Output the [X, Y] coordinate of the center of the cell containing the given text.  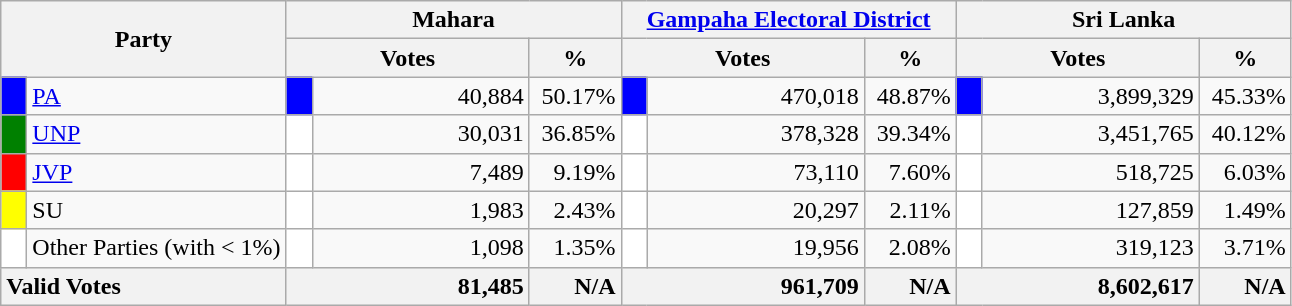
518,725 [1090, 172]
Party [144, 39]
378,328 [756, 134]
8,602,617 [1078, 286]
3.71% [1245, 248]
9.19% [575, 172]
Gampaha Electoral District [788, 20]
Mahara [454, 20]
20,297 [756, 210]
73,110 [756, 172]
JVP [156, 172]
Other Parties (with < 1%) [156, 248]
81,485 [408, 286]
1,098 [420, 248]
1,983 [420, 210]
1.35% [575, 248]
39.34% [910, 134]
48.87% [910, 96]
2.43% [575, 210]
6.03% [1245, 172]
30,031 [420, 134]
40,884 [420, 96]
127,859 [1090, 210]
PA [156, 96]
45.33% [1245, 96]
961,709 [742, 286]
Valid Votes [144, 286]
1.49% [1245, 210]
3,451,765 [1090, 134]
50.17% [575, 96]
40.12% [1245, 134]
36.85% [575, 134]
SU [156, 210]
7,489 [420, 172]
UNP [156, 134]
470,018 [756, 96]
19,956 [756, 248]
Sri Lanka [1124, 20]
2.08% [910, 248]
2.11% [910, 210]
3,899,329 [1090, 96]
319,123 [1090, 248]
7.60% [910, 172]
